Return (X, Y) of the center of cell containing provided text 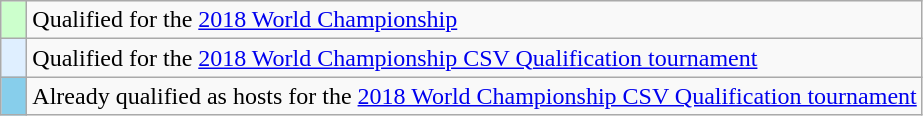
Qualified for the 2018 World Championship (474, 20)
Qualified for the 2018 World Championship CSV Qualification tournament (474, 58)
Already qualified as hosts for the 2018 World Championship CSV Qualification tournament (474, 96)
